Locate the cell with the specified text and output its (x, y) center coordinate. 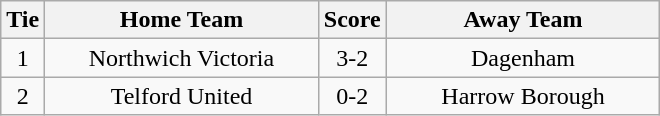
Telford United (182, 96)
Home Team (182, 20)
Score (352, 20)
Away Team (523, 20)
Harrow Borough (523, 96)
Tie (23, 20)
2 (23, 96)
Dagenham (523, 58)
1 (23, 58)
3-2 (352, 58)
Northwich Victoria (182, 58)
0-2 (352, 96)
